For the text-containing cell, return its midpoint in (x, y) coordinate format. 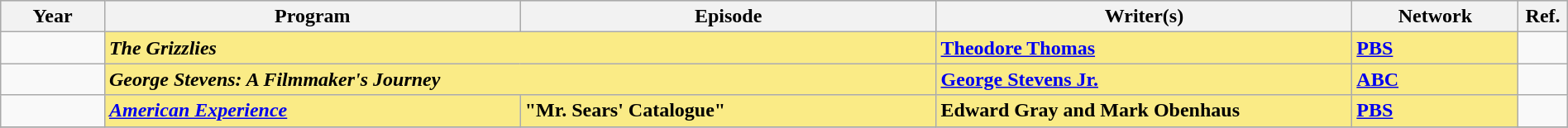
George Stevens Jr. (1145, 79)
American Experience (313, 111)
Network (1436, 17)
George Stevens: A Filmmaker's Journey (520, 79)
The Grizzlies (520, 48)
Edward Gray and Mark Obenhaus (1145, 111)
Ref. (1543, 17)
Year (53, 17)
"Mr. Sears' Catalogue" (728, 111)
Writer(s) (1145, 17)
Theodore Thomas (1145, 48)
Episode (728, 17)
Program (313, 17)
ABC (1436, 79)
